For the text-containing cell, return its midpoint in [X, Y] coordinate format. 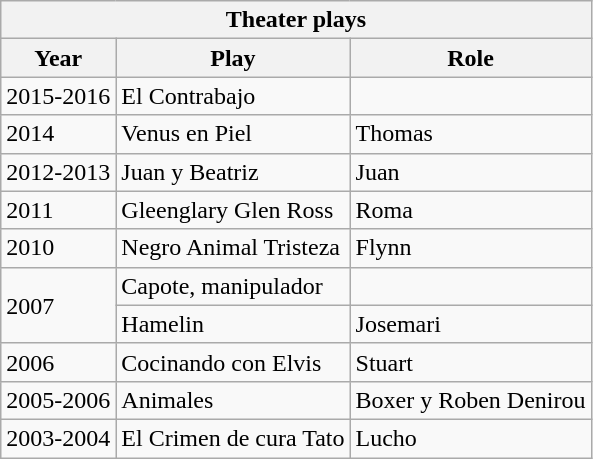
Juan y Beatriz [233, 172]
Cocinando con Elvis [233, 362]
2014 [58, 134]
Josemari [470, 324]
Flynn [470, 248]
Thomas [470, 134]
2007 [58, 305]
2003-2004 [58, 438]
Negro Animal Tristeza [233, 248]
Theater plays [296, 20]
Hamelin [233, 324]
2006 [58, 362]
Gleenglary Glen Ross [233, 210]
2015-2016 [58, 96]
Capote, manipulador [233, 286]
Juan [470, 172]
El Crimen de cura Tato [233, 438]
2011 [58, 210]
2012-2013 [58, 172]
Stuart [470, 362]
Animales [233, 400]
Play [233, 58]
Year [58, 58]
Roma [470, 210]
Venus en Piel [233, 134]
2005-2006 [58, 400]
El Contrabajo [233, 96]
Boxer y Roben Denirou [470, 400]
Role [470, 58]
2010 [58, 248]
Lucho [470, 438]
